Locate the cell with the specified text and output its (X, Y) center coordinate. 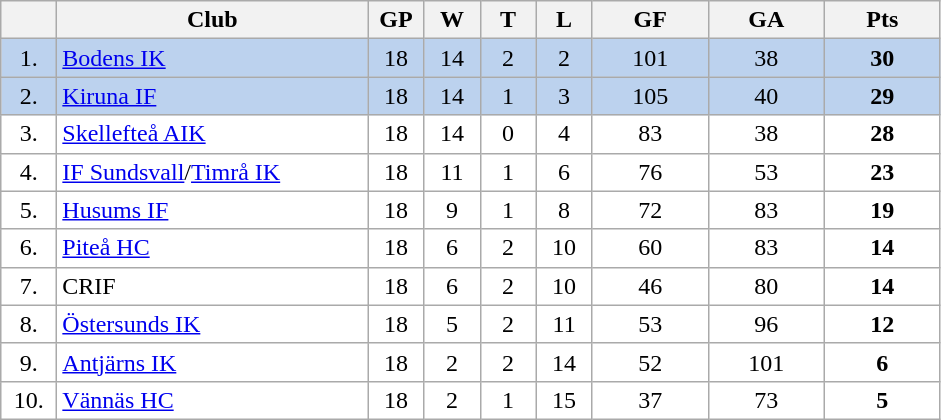
28 (882, 134)
4. (29, 172)
46 (650, 286)
Vännäs HC (212, 400)
23 (882, 172)
9 (452, 210)
GF (650, 20)
37 (650, 400)
60 (650, 248)
GP (396, 20)
80 (766, 286)
Östersunds IK (212, 324)
19 (882, 210)
Bodens IK (212, 58)
Antjärns IK (212, 362)
Kiruna IF (212, 96)
CRIF (212, 286)
Husums IF (212, 210)
8. (29, 324)
9. (29, 362)
W (452, 20)
Pts (882, 20)
15 (564, 400)
2. (29, 96)
3. (29, 134)
96 (766, 324)
52 (650, 362)
1. (29, 58)
29 (882, 96)
IF Sundsvall/Timrå IK (212, 172)
6. (29, 248)
8 (564, 210)
72 (650, 210)
40 (766, 96)
10. (29, 400)
T (508, 20)
73 (766, 400)
3 (564, 96)
L (564, 20)
GA (766, 20)
105 (650, 96)
Club (212, 20)
76 (650, 172)
Skellefteå AIK (212, 134)
12 (882, 324)
Piteå HC (212, 248)
30 (882, 58)
4 (564, 134)
5. (29, 210)
0 (508, 134)
7. (29, 286)
